Identify which cell holds the provided text, then report its (x, y) central coordinate. 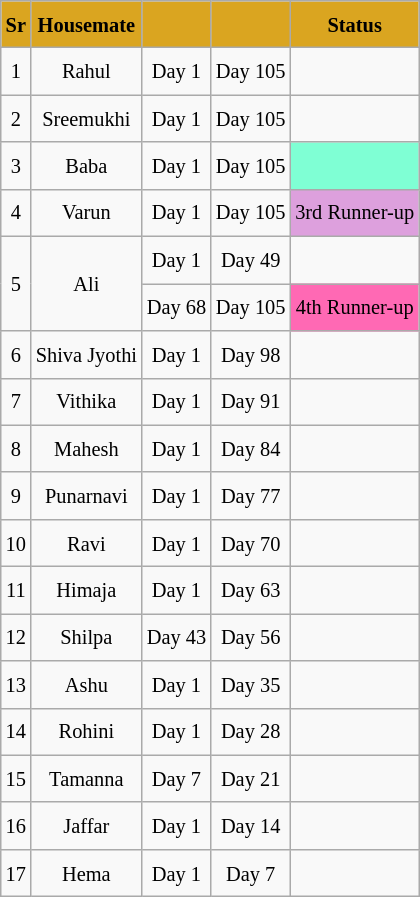
17 (16, 872)
Status (354, 24)
Day 68 (176, 306)
14 (16, 732)
Rohini (86, 732)
2 (16, 118)
Day 98 (250, 354)
Jaffar (86, 826)
Baba (86, 166)
7 (16, 402)
Ali (86, 283)
Shiva Jyothi (86, 354)
10 (16, 542)
Mahesh (86, 448)
Day 91 (250, 402)
Day 43 (176, 636)
Himaja (86, 590)
Housemate (86, 24)
Hema (86, 872)
4th Runner-up (354, 306)
Vithika (86, 402)
5 (16, 283)
Tamanna (86, 778)
Day 35 (250, 684)
9 (16, 496)
Day 28 (250, 732)
Day 63 (250, 590)
Sr (16, 24)
Rahul (86, 72)
Day 49 (250, 260)
Day 77 (250, 496)
4 (16, 212)
Day 14 (250, 826)
16 (16, 826)
Ravi (86, 542)
11 (16, 590)
Sreemukhi (86, 118)
Day 21 (250, 778)
12 (16, 636)
13 (16, 684)
Varun (86, 212)
3rd Runner-up (354, 212)
3 (16, 166)
15 (16, 778)
6 (16, 354)
Day 56 (250, 636)
Shilpa (86, 636)
8 (16, 448)
1 (16, 72)
Day 84 (250, 448)
Punarnavi (86, 496)
Ashu (86, 684)
Day 70 (250, 542)
